Output the (X, Y) coordinate of the center of the cell containing the given text.  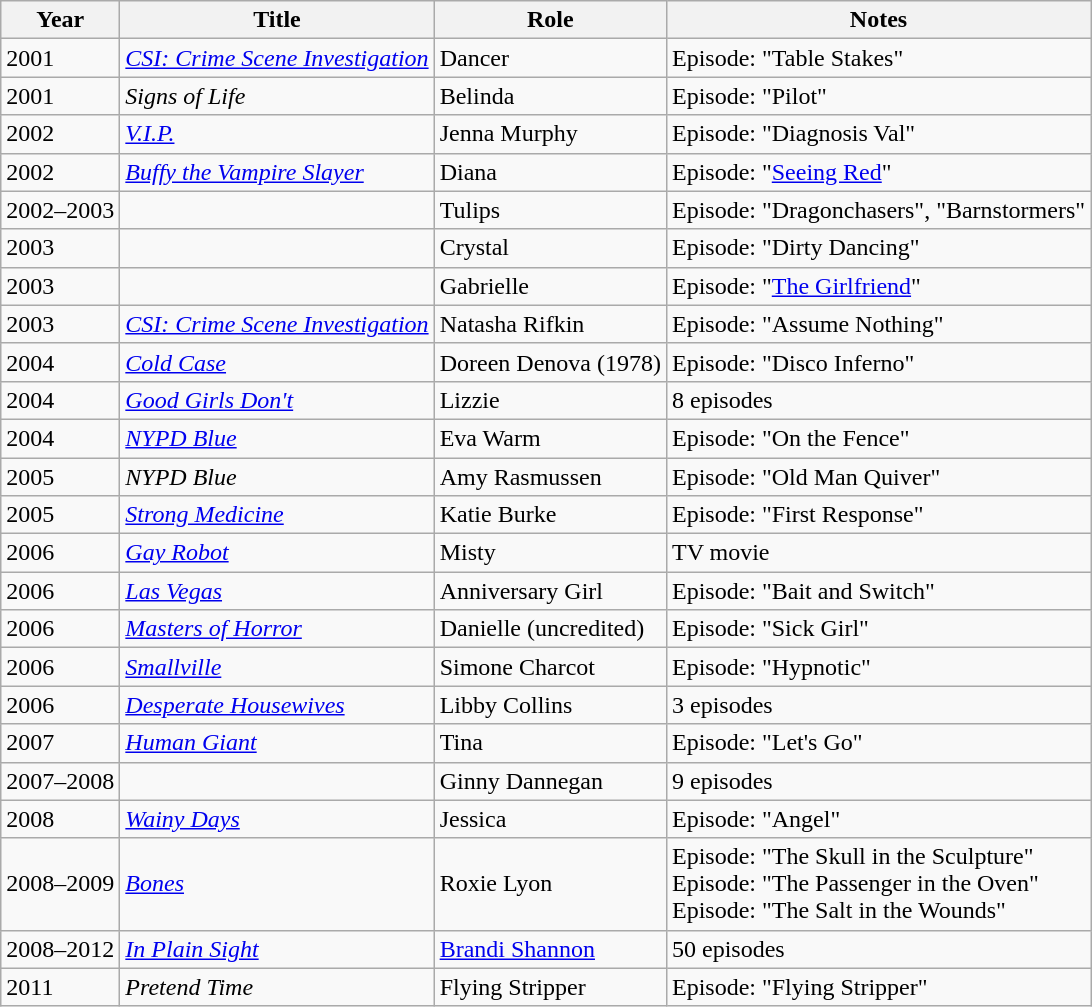
Ginny Dannegan (550, 781)
Episode: "The Skull in the Sculpture"Episode: "The Passenger in the Oven"Episode: "The Salt in the Wounds" (878, 884)
Human Giant (277, 743)
Bones (277, 884)
9 episodes (878, 781)
Episode: "Old Man Quiver" (878, 477)
Lizzie (550, 400)
3 episodes (878, 705)
Dancer (550, 58)
Misty (550, 553)
Role (550, 20)
Desperate Housewives (277, 705)
Episode: "Dirty Dancing" (878, 248)
Masters of Horror (277, 629)
2007–2008 (60, 781)
Buffy the Vampire Slayer (277, 172)
50 episodes (878, 949)
2008–2012 (60, 949)
Episode: "Hypnotic" (878, 667)
Cold Case (277, 362)
Episode: "Pilot" (878, 96)
Natasha Rifkin (550, 324)
Brandi Shannon (550, 949)
Danielle (uncredited) (550, 629)
Episode: "Sick Girl" (878, 629)
Title (277, 20)
Tulips (550, 210)
Episode: "Seeing Red" (878, 172)
Episode: "Flying Stripper" (878, 987)
Libby Collins (550, 705)
Crystal (550, 248)
Notes (878, 20)
2008–2009 (60, 884)
Episode: "Let's Go" (878, 743)
Episode: "Assume Nothing" (878, 324)
Signs of Life (277, 96)
Las Vegas (277, 591)
Smallville (277, 667)
Doreen Denova (1978) (550, 362)
2002–2003 (60, 210)
Episode: "The Girlfriend" (878, 286)
Episode: "First Response" (878, 515)
Diana (550, 172)
Gabrielle (550, 286)
Simone Charcot (550, 667)
8 episodes (878, 400)
Episode: "On the Fence" (878, 438)
Good Girls Don't (277, 400)
Jessica (550, 819)
Episode: "Table Stakes" (878, 58)
Year (60, 20)
Episode: "Disco Inferno" (878, 362)
V.I.P. (277, 134)
Flying Stripper (550, 987)
2011 (60, 987)
Roxie Lyon (550, 884)
Katie Burke (550, 515)
2008 (60, 819)
Gay Robot (277, 553)
Episode: "Diagnosis Val" (878, 134)
Pretend Time (277, 987)
Strong Medicine (277, 515)
TV movie (878, 553)
Eva Warm (550, 438)
Episode: "Dragonchasers", "Barnstormers" (878, 210)
Episode: "Bait and Switch" (878, 591)
Anniversary Girl (550, 591)
In Plain Sight (277, 949)
Episode: "Angel" (878, 819)
Belinda (550, 96)
Jenna Murphy (550, 134)
Amy Rasmussen (550, 477)
2007 (60, 743)
Wainy Days (277, 819)
Tina (550, 743)
